Locate the cell with the specified text and output its (x, y) center coordinate. 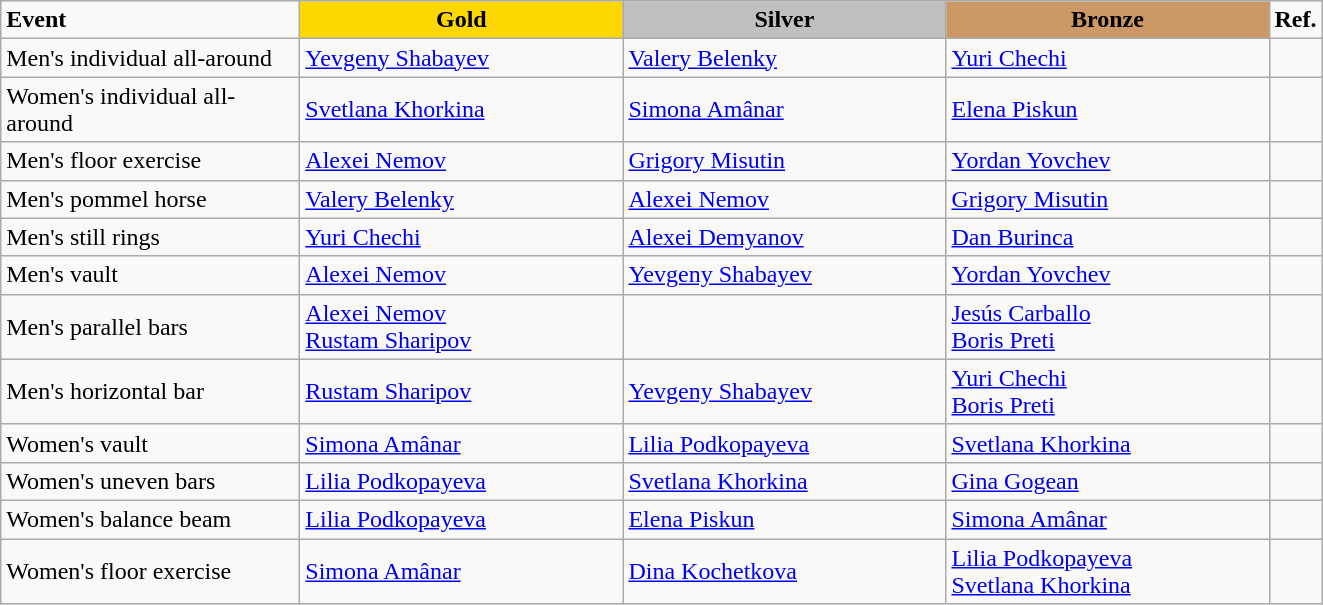
Dan Burinca (1108, 237)
Dina Kochetkova (784, 570)
Event (150, 20)
Women's floor exercise (150, 570)
Silver (784, 20)
Men's individual all-around (150, 58)
Lilia Podkopayeva Svetlana Khorkina (1108, 570)
Men's vault (150, 275)
Men's pommel horse (150, 199)
Bronze (1108, 20)
Men's horizontal bar (150, 392)
Gold (462, 20)
Women's uneven bars (150, 481)
Men's floor exercise (150, 161)
Ref. (1296, 20)
Women's balance beam (150, 519)
Alexei Demyanov (784, 237)
Men's still rings (150, 237)
Women's vault (150, 443)
Rustam Sharipov (462, 392)
Men's parallel bars (150, 326)
Yuri Chechi Boris Preti (1108, 392)
Women's individual all-around (150, 110)
Alexei Nemov Rustam Sharipov (462, 326)
Gina Gogean (1108, 481)
Jesús Carballo Boris Preti (1108, 326)
